Identify which cell holds the provided text, then report its (x, y) central coordinate. 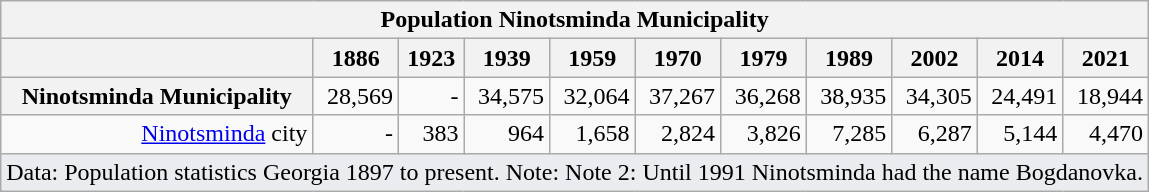
1970 (678, 58)
Population Ninotsminda Municipality (575, 20)
24,491 (1020, 96)
34,305 (935, 96)
1939 (507, 58)
28,569 (356, 96)
2021 (1106, 58)
38,935 (849, 96)
Data: Population statistics Georgia 1897 to present. Note: Note 2: Until 1991 Ninotsminda had the name Bogdanovka. (575, 172)
Ninotsminda city (157, 134)
34,575 (507, 96)
6,287 (935, 134)
2,824 (678, 134)
32,064 (593, 96)
1,658 (593, 134)
18,944 (1106, 96)
1923 (431, 58)
3,826 (764, 134)
1959 (593, 58)
964 (507, 134)
4,470 (1106, 134)
1886 (356, 58)
2014 (1020, 58)
1989 (849, 58)
36,268 (764, 96)
37,267 (678, 96)
Ninotsminda Municipality (157, 96)
5,144 (1020, 134)
1979 (764, 58)
7,285 (849, 134)
2002 (935, 58)
383 (431, 134)
